Pinpoint the cell where the given text exists, returning its [x, y] midpoint coordinate. 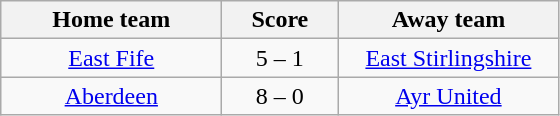
Aberdeen [112, 96]
Home team [112, 20]
8 – 0 [280, 96]
Ayr United [448, 96]
Away team [448, 20]
East Fife [112, 58]
Score [280, 20]
East Stirlingshire [448, 58]
5 – 1 [280, 58]
